Provide the (X, Y) coordinate of the cell's center where the given text is located.  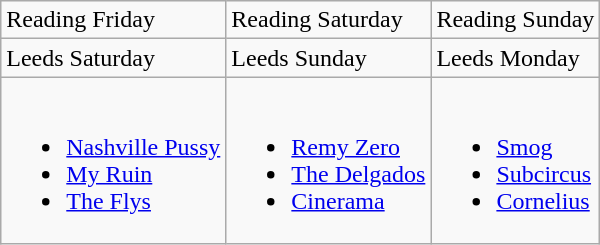
Leeds Saturday (114, 58)
SmogSubcircusCornelius (516, 160)
Leeds Sunday (328, 58)
Reading Saturday (328, 20)
Leeds Monday (516, 58)
Reading Sunday (516, 20)
Reading Friday (114, 20)
Nashville PussyMy RuinThe Flys (114, 160)
Remy ZeroThe DelgadosCinerama (328, 160)
